Provide the (x, y) coordinate of the cell's center where the given text is located.  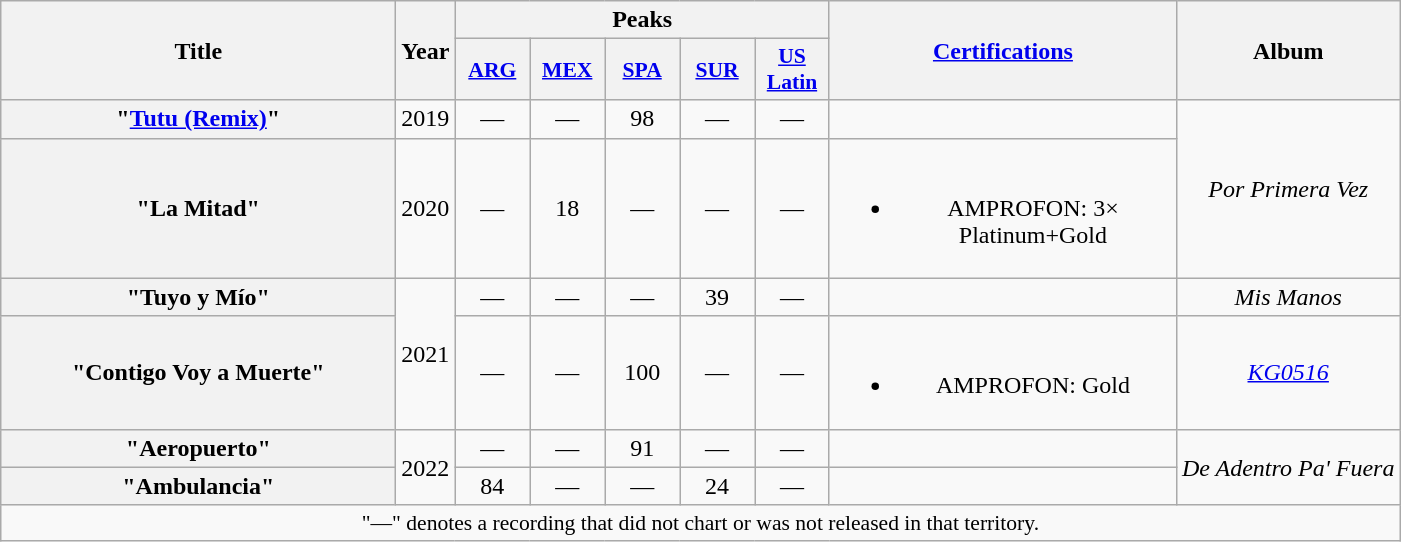
AMPROFON: Gold (1002, 372)
24 (718, 486)
"—" denotes a recording that did not chart or was not released in that territory. (700, 523)
MEX (568, 70)
2020 (426, 208)
KG0516 (1288, 372)
100 (642, 372)
USLatin (792, 70)
84 (492, 486)
ARG (492, 70)
Album (1288, 50)
"Tuyo y Mío" (198, 297)
18 (568, 208)
Year (426, 50)
"Aeropuerto" (198, 448)
Title (198, 50)
"La Mitad" (198, 208)
Por Primera Vez (1288, 189)
Certifications (1002, 50)
Mis Manos (1288, 297)
91 (642, 448)
SUR (718, 70)
AMPROFON: 3× Platinum+Gold (1002, 208)
De Adentro Pa' Fuera (1288, 467)
"Ambulancia" (198, 486)
Peaks (642, 20)
39 (718, 297)
"Contigo Voy a Muerte" (198, 372)
"Tutu (Remix)" (198, 119)
2022 (426, 467)
2021 (426, 354)
2019 (426, 119)
SPA (642, 70)
98 (642, 119)
